For the text-containing cell, return its midpoint in [x, y] coordinate format. 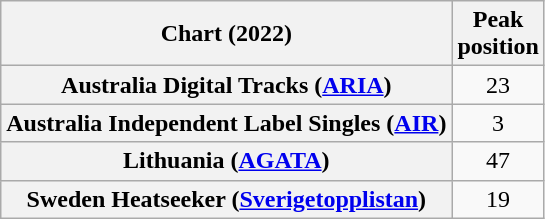
23 [498, 85]
3 [498, 123]
Australia Independent Label Singles (AIR) [226, 123]
47 [498, 161]
Australia Digital Tracks (ARIA) [226, 85]
Chart (2022) [226, 34]
19 [498, 199]
Lithuania (AGATA) [226, 161]
Sweden Heatseeker (Sverigetopplistan) [226, 199]
Peakposition [498, 34]
